Search for the cell housing the specified text and yield its [X, Y] center coordinate. 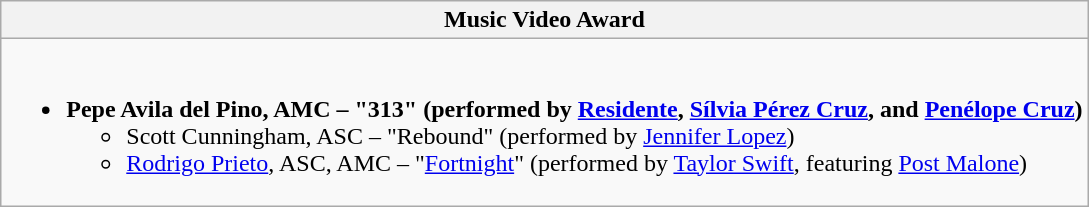
Music Video Award [544, 20]
